Output the (X, Y) coordinate of the center of the cell containing the given text.  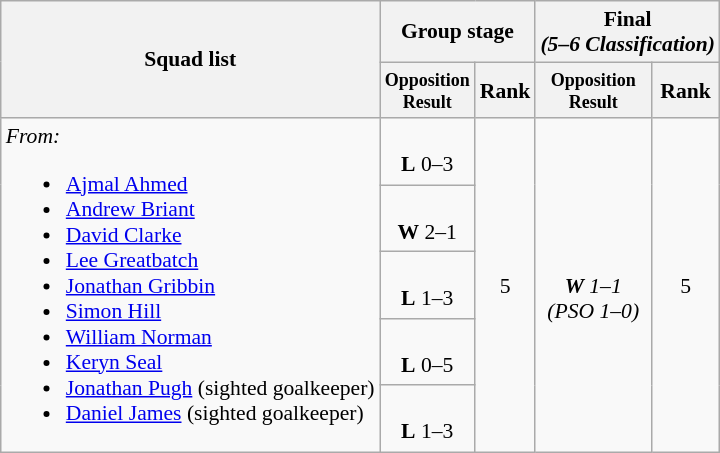
Squad list (190, 60)
Final(5–6 Classification) (628, 32)
L 0–3 (428, 152)
Group stage (458, 32)
W 2–1 (428, 218)
L 0–5 (428, 352)
W 1–1(PSO 1–0) (593, 286)
